Find where the given text appears and provide that cell's center as [x, y] coordinate. 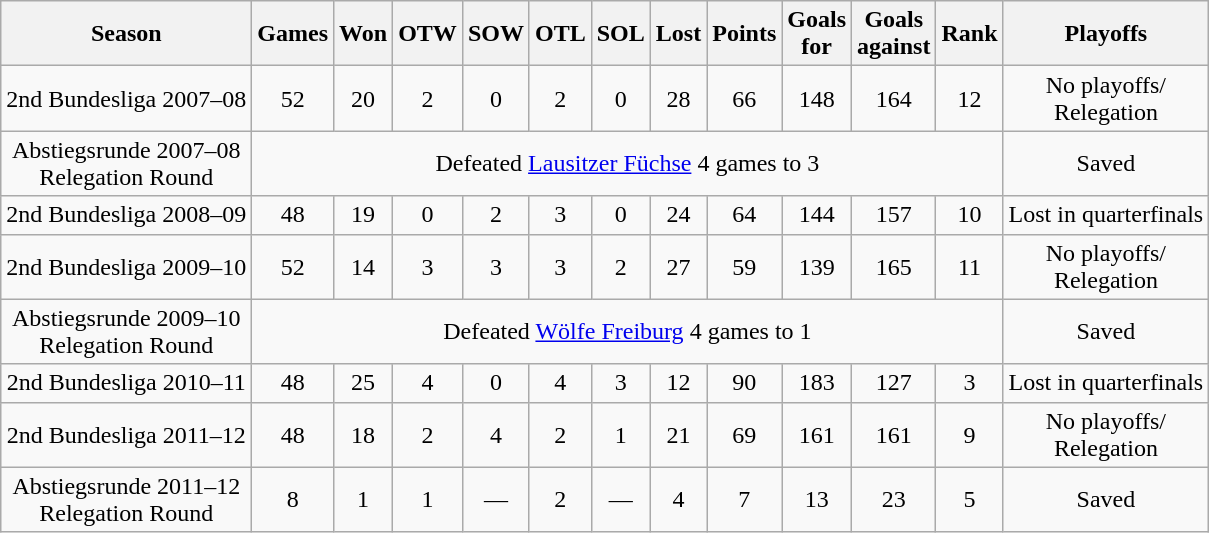
Goalsagainst [894, 34]
Points [744, 34]
SOW [496, 34]
SOL [620, 34]
90 [744, 383]
Rank [970, 34]
148 [817, 98]
139 [817, 266]
8 [293, 500]
2nd Bundesliga 2008–09 [126, 215]
2nd Bundesliga 2007–08 [126, 98]
2nd Bundesliga 2009–10 [126, 266]
21 [678, 434]
18 [364, 434]
164 [894, 98]
2nd Bundesliga 2010–11 [126, 383]
Abstiegsrunde 2011–12Relegation Round [126, 500]
165 [894, 266]
Defeated Lausitzer Füchse 4 games to 3 [628, 164]
20 [364, 98]
28 [678, 98]
Defeated Wölfe Freiburg 4 games to 1 [628, 332]
OTW [428, 34]
5 [970, 500]
OTL [560, 34]
Season [126, 34]
69 [744, 434]
127 [894, 383]
183 [817, 383]
Abstiegsrunde 2007–08Relegation Round [126, 164]
Playoffs [1106, 34]
66 [744, 98]
Abstiegsrunde 2009–10Relegation Round [126, 332]
25 [364, 383]
11 [970, 266]
Games [293, 34]
9 [970, 434]
7 [744, 500]
2nd Bundesliga 2011–12 [126, 434]
13 [817, 500]
Goalsfor [817, 34]
64 [744, 215]
Won [364, 34]
14 [364, 266]
27 [678, 266]
10 [970, 215]
59 [744, 266]
19 [364, 215]
24 [678, 215]
157 [894, 215]
23 [894, 500]
Lost [678, 34]
144 [817, 215]
